From the cell containing the given text, extract its center point as (X, Y) coordinate. 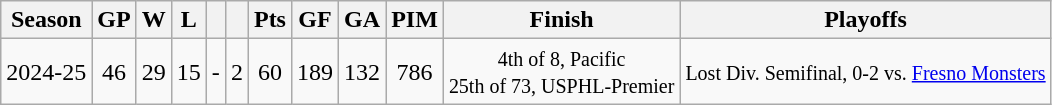
132 (362, 72)
Finish (562, 20)
GP (114, 20)
46 (114, 72)
4th of 8, Pacific25th of 73, USPHL-Premier (562, 72)
Lost Div. Semifinal, 0-2 vs. Fresno Monsters (866, 72)
2024-25 (46, 72)
2 (236, 72)
Pts (270, 20)
29 (154, 72)
W (154, 20)
60 (270, 72)
189 (314, 72)
786 (415, 72)
GA (362, 20)
Playoffs (866, 20)
Season (46, 20)
PIM (415, 20)
15 (188, 72)
GF (314, 20)
- (216, 72)
L (188, 20)
